Identify which cell holds the provided text, then report its [X, Y] central coordinate. 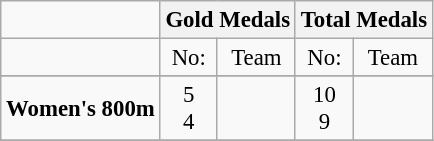
10 9 [324, 108]
Total Medals [364, 20]
Women's 800m [80, 108]
Gold Medals [228, 20]
5 4 [188, 108]
